Pinpoint the cell where the given text exists, returning its (x, y) midpoint coordinate. 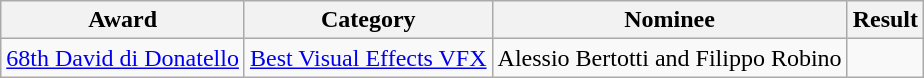
Result (885, 20)
Category (368, 20)
Best Visual Effects VFX (368, 58)
Alessio Bertotti and Filippo Robino (670, 58)
Award (123, 20)
68th David di Donatello (123, 58)
Nominee (670, 20)
